Scan for the cell matching the given text and deliver its [X, Y] coordinate at center. 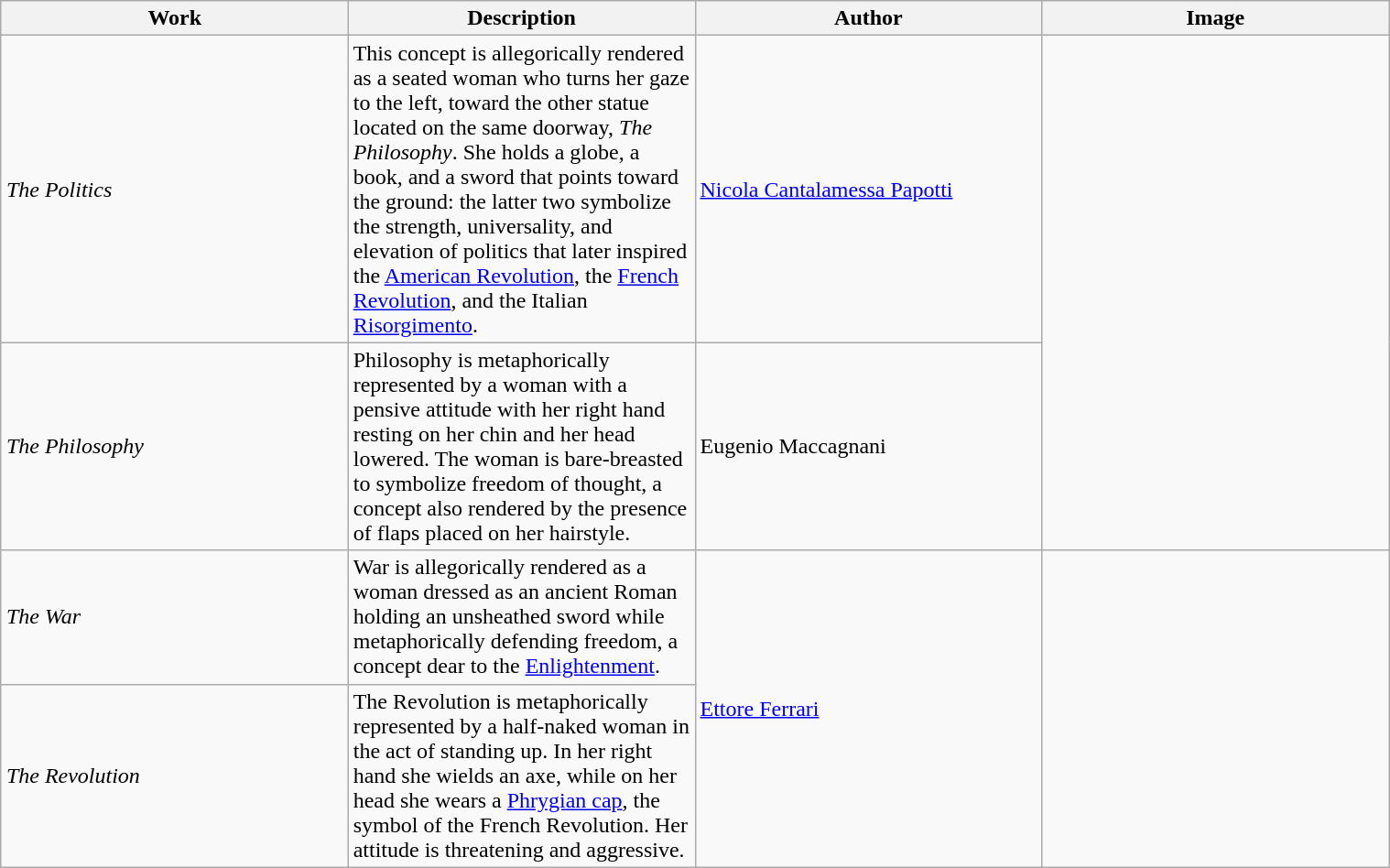
Image [1216, 18]
Author [868, 18]
Nicola Cantalamessa Papotti [868, 189]
The Politics [174, 189]
The War [174, 617]
Ettore Ferrari [868, 709]
Eugenio Maccagnani [868, 447]
The Philosophy [174, 447]
Description [522, 18]
The Revolution [174, 776]
Work [174, 18]
